Identify which cell holds the provided text, then report its (x, y) central coordinate. 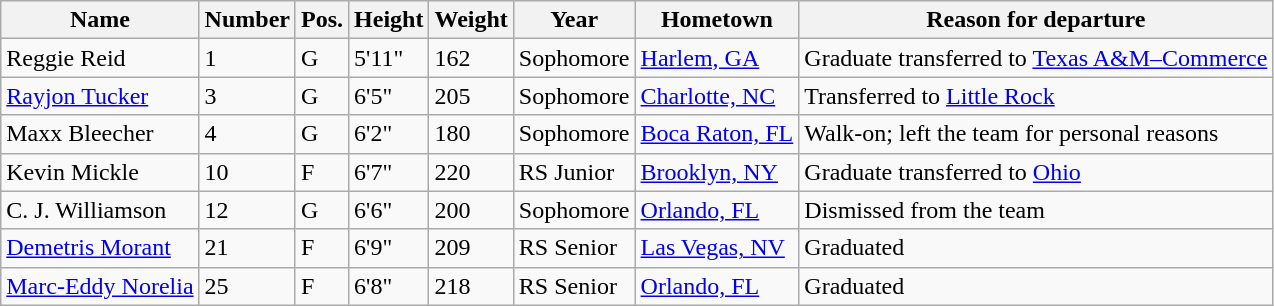
Demetris Morant (100, 248)
21 (247, 248)
3 (247, 96)
Boca Raton, FL (717, 134)
Las Vegas, NV (717, 248)
Dismissed from the team (1036, 210)
162 (471, 58)
Harlem, GA (717, 58)
Number (247, 20)
25 (247, 286)
C. J. Williamson (100, 210)
209 (471, 248)
6'6" (389, 210)
Brooklyn, NY (717, 172)
Walk-on; left the team for personal reasons (1036, 134)
Graduate transferred to Ohio (1036, 172)
Rayjon Tucker (100, 96)
6'5" (389, 96)
Marc-Eddy Norelia (100, 286)
220 (471, 172)
10 (247, 172)
200 (471, 210)
5'11" (389, 58)
Pos. (322, 20)
Transferred to Little Rock (1036, 96)
Reason for departure (1036, 20)
12 (247, 210)
6'9" (389, 248)
Name (100, 20)
1 (247, 58)
218 (471, 286)
6'8" (389, 286)
Hometown (717, 20)
Weight (471, 20)
4 (247, 134)
Reggie Reid (100, 58)
6'2" (389, 134)
RS Junior (574, 172)
6'7" (389, 172)
205 (471, 96)
180 (471, 134)
Maxx Bleecher (100, 134)
Year (574, 20)
Graduate transferred to Texas A&M–Commerce (1036, 58)
Kevin Mickle (100, 172)
Charlotte, NC (717, 96)
Height (389, 20)
